Detect which cell encompasses the target text, then output its (X, Y) center coordinate. 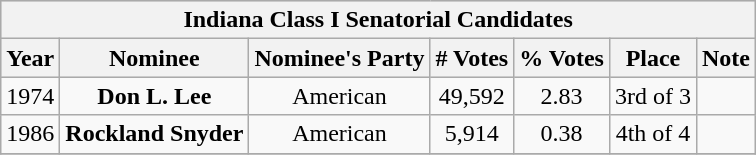
% Votes (562, 58)
5,914 (472, 134)
Nominee's Party (340, 58)
Rockland Snyder (154, 134)
3rd of 3 (652, 96)
Year (30, 58)
2.83 (562, 96)
Place (652, 58)
Don L. Lee (154, 96)
Nominee (154, 58)
# Votes (472, 58)
0.38 (562, 134)
1986 (30, 134)
1974 (30, 96)
Indiana Class I Senatorial Candidates (378, 20)
4th of 4 (652, 134)
Note (726, 58)
49,592 (472, 96)
